Return [X, Y] of the center of cell containing provided text 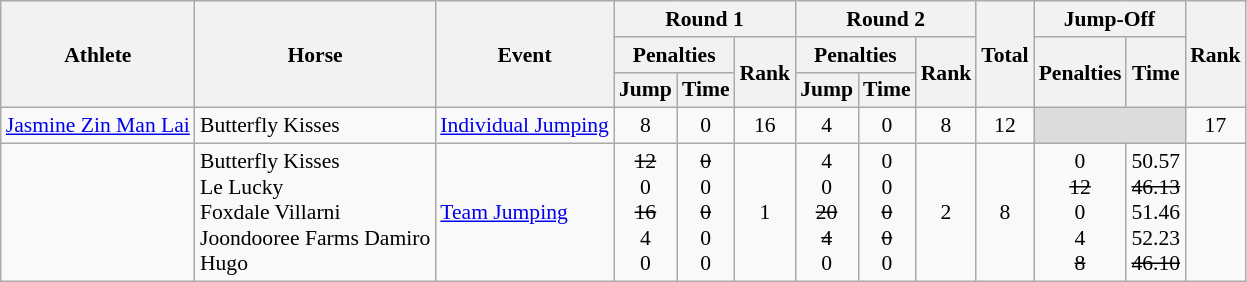
Team Jumping [524, 213]
2 [946, 213]
Jump-Off [1110, 19]
4 [826, 126]
Butterfly Kisses [315, 126]
Athlete [98, 54]
12 [1004, 126]
Event [524, 54]
Butterfly KissesLe LuckyFoxdale VillarniJoondooree Farms DamiroHugo [315, 213]
Round 1 [704, 19]
Jasmine Zin Man Lai [98, 126]
16 [766, 126]
Round 2 [886, 19]
Total [1004, 54]
Horse [315, 54]
1 [766, 213]
Individual Jumping [524, 126]
012048 [1080, 213]
402040 [826, 213]
17 [1216, 126]
50.5746.1351.4652.2346.10 [1156, 213]
1201640 [646, 213]
